Pinpoint the cell where the given text exists, returning its [x, y] midpoint coordinate. 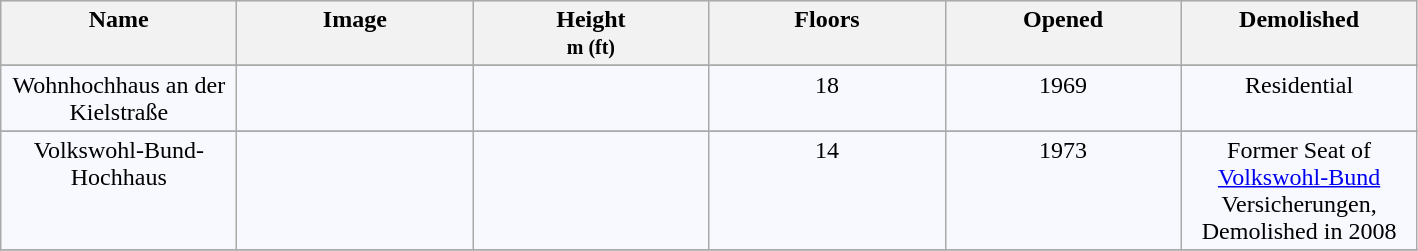
Residential [1299, 98]
Heightm (ft) [591, 34]
18 [827, 98]
Volkswohl-Bund-Hochhaus [119, 190]
Demolished [1299, 34]
Image [355, 34]
1973 [1063, 190]
Former Seat of Volkswohl-Bund Versicherungen, Demolished in 2008 [1299, 190]
14 [827, 190]
Opened [1063, 34]
Floors [827, 34]
Name [119, 34]
1969 [1063, 98]
Wohnhochhaus an der Kielstraße [119, 98]
